Extract the [X, Y] coordinate from the center of the cell holding the provided text.  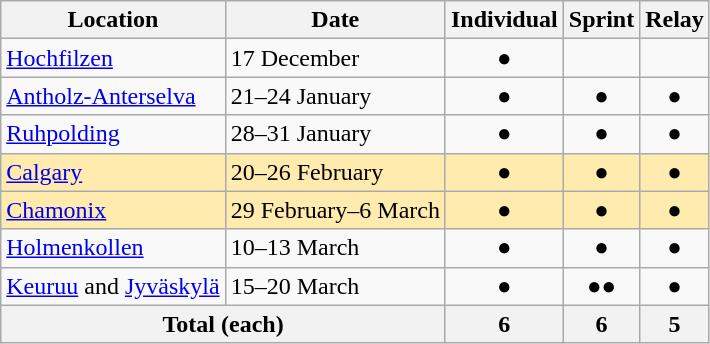
Keuruu and Jyväskylä [113, 286]
21–24 January [335, 96]
Relay [675, 20]
Date [335, 20]
Sprint [601, 20]
Hochfilzen [113, 58]
Location [113, 20]
Antholz-Anterselva [113, 96]
Ruhpolding [113, 134]
Calgary [113, 172]
17 December [335, 58]
5 [675, 324]
10–13 March [335, 248]
20–26 February [335, 172]
28–31 January [335, 134]
29 February–6 March [335, 210]
Individual [504, 20]
Holmenkollen [113, 248]
15–20 March [335, 286]
●● [601, 286]
Chamonix [113, 210]
Total (each) [224, 324]
